Determine the (x, y) coordinate at the center of the cell enclosing the given text.  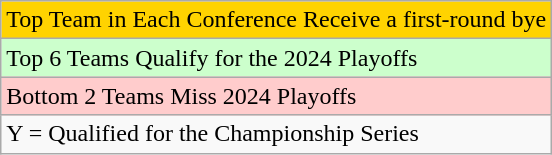
Top Team in Each Conference Receive a first-round bye (276, 20)
Top 6 Teams Qualify for the 2024 Playoffs (276, 58)
Y = Qualified for the Championship Series (276, 134)
Bottom 2 Teams Miss 2024 Playoffs (276, 96)
